Capture the cell that displays the provided text and extract its [X, Y] central coordinate. 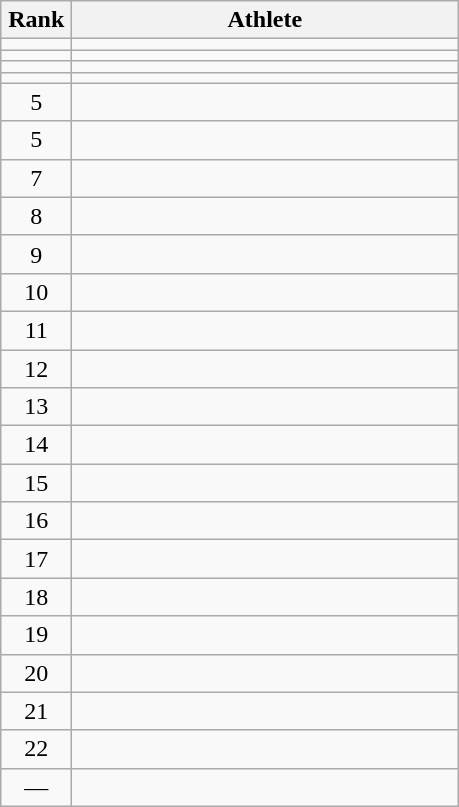
11 [36, 330]
17 [36, 559]
18 [36, 597]
16 [36, 521]
15 [36, 483]
19 [36, 635]
14 [36, 445]
10 [36, 292]
8 [36, 216]
13 [36, 407]
9 [36, 254]
Rank [36, 20]
20 [36, 673]
7 [36, 178]
21 [36, 711]
— [36, 787]
22 [36, 749]
Athlete [265, 20]
12 [36, 369]
